Provide the [X, Y] coordinate of the cell's center where the given text is located.  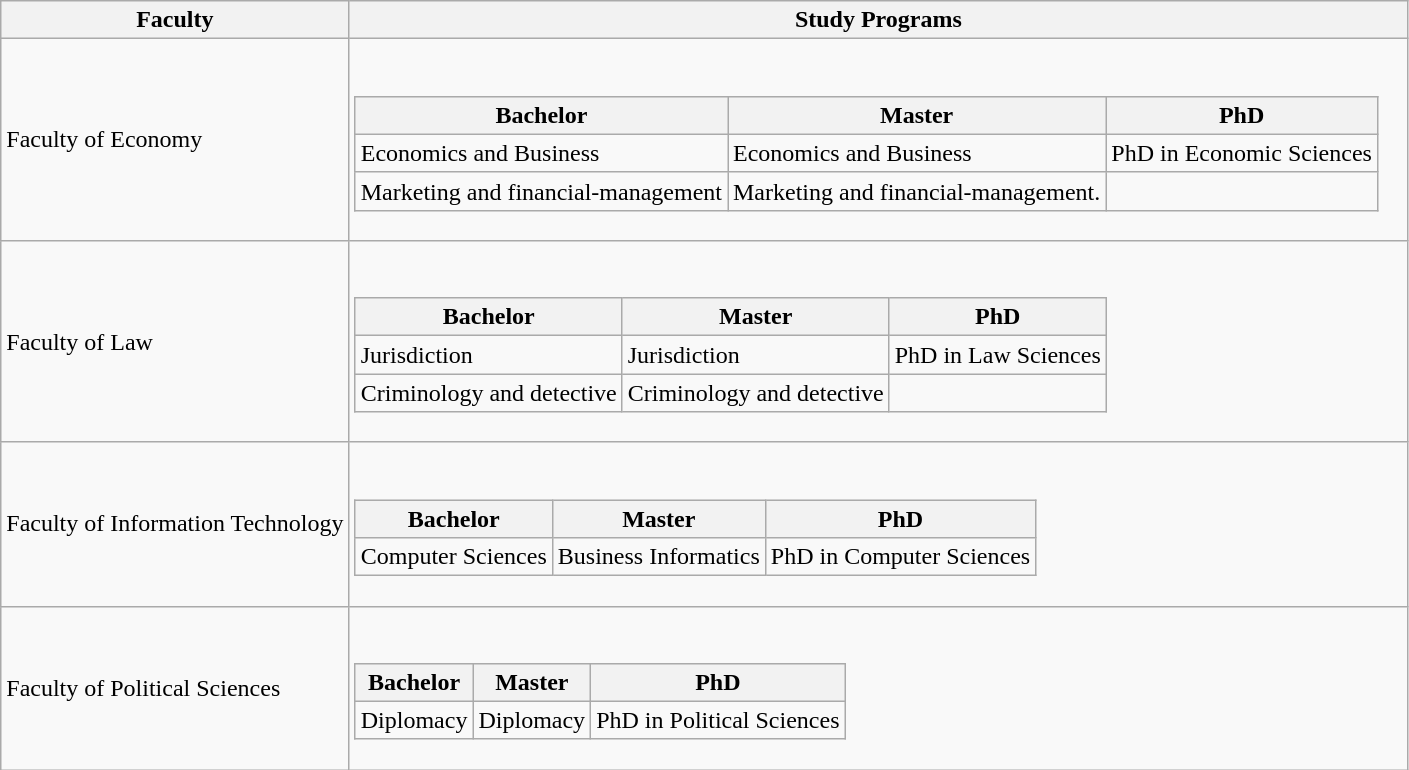
PhD in Computer Sciences [900, 557]
Marketing and financial-management [541, 191]
Faculty of Political Sciences [175, 688]
PhD in Political Sciences [718, 720]
PhD in Law Sciences [998, 355]
Faculty of Information Technology [175, 524]
Business Informatics [658, 557]
Faculty of Law [175, 342]
Faculty [175, 20]
Study Programs [878, 20]
Bachelor Master PhD Diplomacy Diplomacy PhD in Political Sciences [878, 688]
Bachelor Master PhD Computer Sciences Business Informatics PhD in Computer Sciences [878, 524]
Computer Sciences [454, 557]
Marketing and financial-management. [917, 191]
PhD in Economic Sciences [1242, 153]
Faculty of Economy [175, 140]
Bachelor Master PhD Jurisdiction Jurisdiction PhD in Law Sciences Criminology and detective Criminology and detective [878, 342]
